Return the (x, y) coordinate for the center point of the cell that contains the specified text.  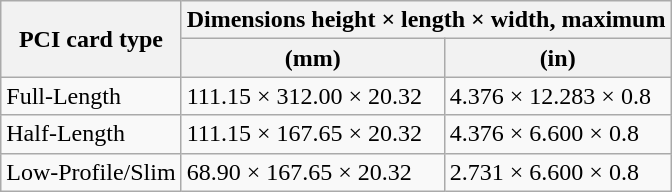
Low-Profile/Slim (91, 172)
(in) (558, 58)
4.376 × 6.600 × 0.8 (558, 134)
Full-Length (91, 96)
4.376 × 12.283 × 0.8 (558, 96)
(mm) (312, 58)
Dimensions height × length × width, maximum (426, 20)
PCI card type (91, 39)
68.90 × 167.65 × 20.32 (312, 172)
111.15 × 312.00 × 20.32 (312, 96)
2.731 × 6.600 × 0.8 (558, 172)
111.15 × 167.65 × 20.32 (312, 134)
Half-Length (91, 134)
